Return the [x, y] coordinate for the center point of the cell that contains the specified text.  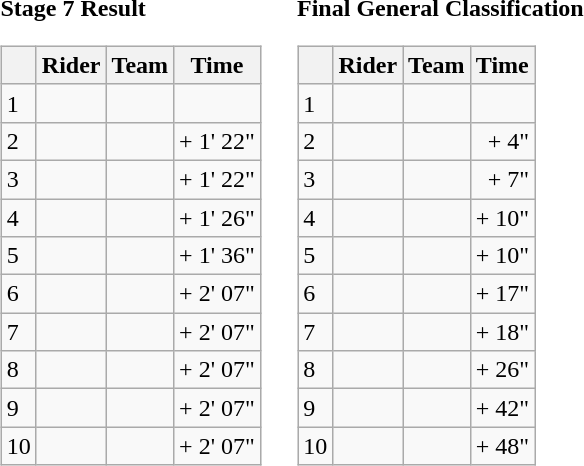
+ 18" [502, 332]
+ 4" [502, 141]
+ 26" [502, 370]
+ 48" [502, 446]
+ 17" [502, 294]
+ 1' 26" [218, 217]
+ 7" [502, 179]
+ 1' 36" [218, 256]
+ 42" [502, 408]
